Capture the cell that displays the provided text and extract its [X, Y] central coordinate. 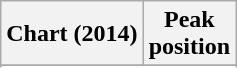
Chart (2014) [72, 34]
Peakposition [189, 34]
